Return [x, y] of the center of cell containing provided text 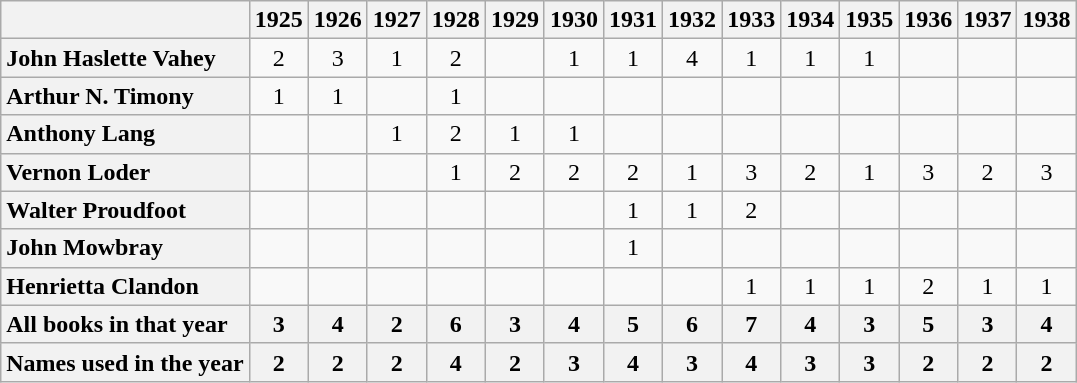
1931 [634, 20]
All books in that year [125, 324]
Arthur N. Timony [125, 96]
1930 [574, 20]
1934 [810, 20]
1932 [692, 20]
1927 [396, 20]
1937 [988, 20]
1929 [514, 20]
7 [752, 324]
1935 [870, 20]
1938 [1046, 20]
Henrietta Clandon [125, 286]
Walter Proudfoot [125, 210]
1928 [456, 20]
Names used in the year [125, 362]
1925 [278, 20]
1926 [338, 20]
Vernon Loder [125, 172]
1936 [928, 20]
John Mowbray [125, 248]
1933 [752, 20]
John Haslette Vahey [125, 58]
Anthony Lang [125, 134]
